Search for the cell housing the specified text and yield its (x, y) center coordinate. 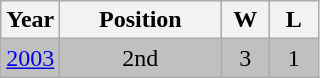
L (294, 20)
Year (30, 20)
2003 (30, 58)
Position (140, 20)
3 (246, 58)
1 (294, 58)
2nd (140, 58)
W (246, 20)
